From the cell containing the given text, extract its center point as (x, y) coordinate. 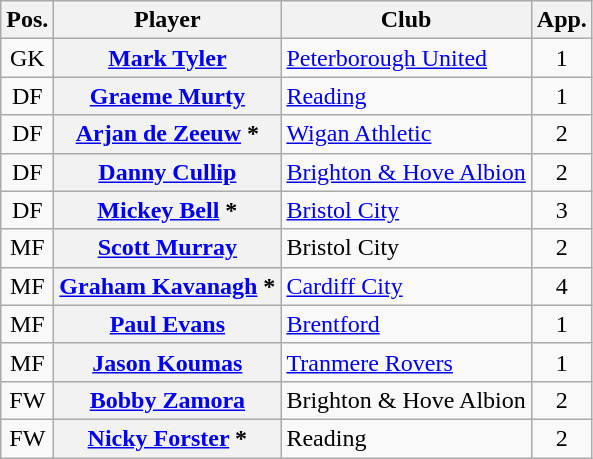
Tranmere Rovers (406, 362)
4 (562, 286)
Player (168, 20)
Paul Evans (168, 324)
Mickey Bell * (168, 210)
Graham Kavanagh * (168, 286)
Scott Murray (168, 248)
Nicky Forster * (168, 438)
Brentford (406, 324)
Pos. (28, 20)
App. (562, 20)
Bobby Zamora (168, 400)
Mark Tyler (168, 58)
Cardiff City (406, 286)
Arjan de Zeeuw * (168, 134)
Wigan Athletic (406, 134)
3 (562, 210)
Danny Cullip (168, 172)
Club (406, 20)
GK (28, 58)
Jason Koumas (168, 362)
Peterborough United (406, 58)
Graeme Murty (168, 96)
